Identify which cell holds the provided text, then report its [X, Y] central coordinate. 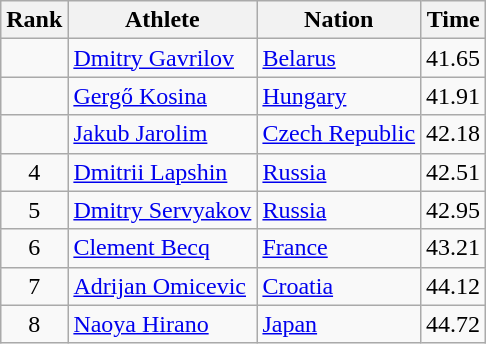
43.21 [454, 248]
42.18 [454, 134]
Gergő Kosina [162, 96]
Croatia [339, 286]
Belarus [339, 58]
Hungary [339, 96]
6 [34, 248]
Japan [339, 324]
Dmitry Gavrilov [162, 58]
Rank [34, 20]
44.72 [454, 324]
42.51 [454, 172]
8 [34, 324]
Time [454, 20]
Dmitrii Lapshin [162, 172]
Jakub Jarolim [162, 134]
France [339, 248]
Adrijan Omicevic [162, 286]
41.91 [454, 96]
44.12 [454, 286]
Clement Becq [162, 248]
4 [34, 172]
Dmitry Servyakov [162, 210]
Naoya Hirano [162, 324]
Nation [339, 20]
41.65 [454, 58]
Czech Republic [339, 134]
Athlete [162, 20]
5 [34, 210]
7 [34, 286]
42.95 [454, 210]
